Pinpoint the cell where the given text exists, returning its (X, Y) midpoint coordinate. 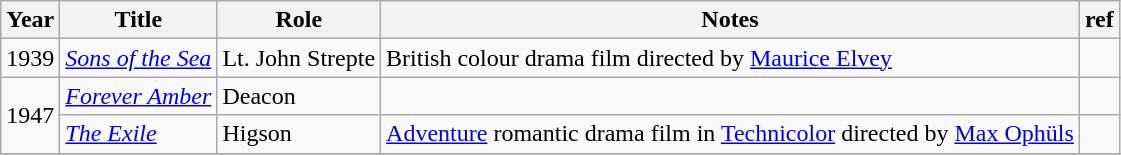
1947 (30, 115)
The Exile (138, 134)
Notes (730, 20)
Role (299, 20)
Adventure romantic drama film in Technicolor directed by Max Ophüls (730, 134)
Forever Amber (138, 96)
Lt. John Strepte (299, 58)
Sons of the Sea (138, 58)
Deacon (299, 96)
Title (138, 20)
Higson (299, 134)
British colour drama film directed by Maurice Elvey (730, 58)
1939 (30, 58)
ref (1099, 20)
Year (30, 20)
